Extract the [X, Y] coordinate from the center of the cell holding the provided text.  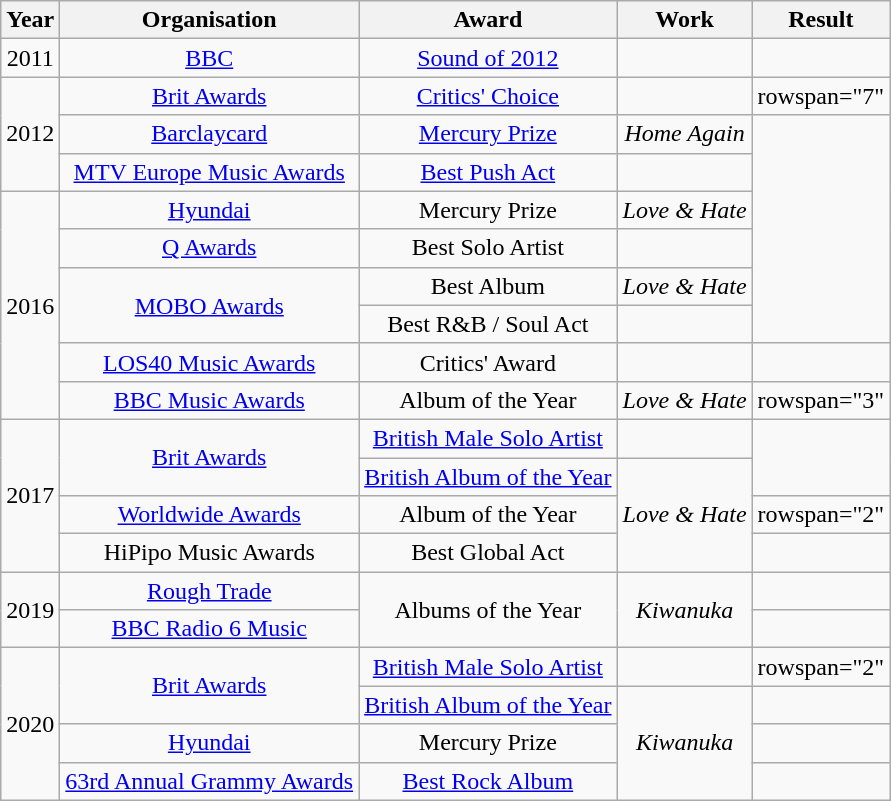
Best Solo Artist [488, 248]
Best Rock Album [488, 781]
BBC Music Awards [210, 400]
BBC Radio 6 Music [210, 629]
rowspan="7" [821, 96]
Year [30, 20]
Best Global Act [488, 553]
Rough Trade [210, 591]
2012 [30, 134]
Work [684, 20]
Barclaycard [210, 134]
Best R&B / Soul Act [488, 324]
MTV Europe Music Awards [210, 172]
Sound of 2012 [488, 58]
Award [488, 20]
Critics' Award [488, 362]
Albums of the Year [488, 610]
2017 [30, 495]
63rd Annual Grammy Awards [210, 781]
Organisation [210, 20]
2016 [30, 305]
2019 [30, 610]
HiPipo Music Awards [210, 553]
Q Awards [210, 248]
LOS40 Music Awards [210, 362]
Home Again [684, 134]
Result [821, 20]
BBC [210, 58]
Best Album [488, 286]
MOBO Awards [210, 305]
Worldwide Awards [210, 515]
2011 [30, 58]
Critics' Choice [488, 96]
Best Push Act [488, 172]
rowspan="3" [821, 400]
2020 [30, 724]
